Locate the cell with the specified text and output its [x, y] center coordinate. 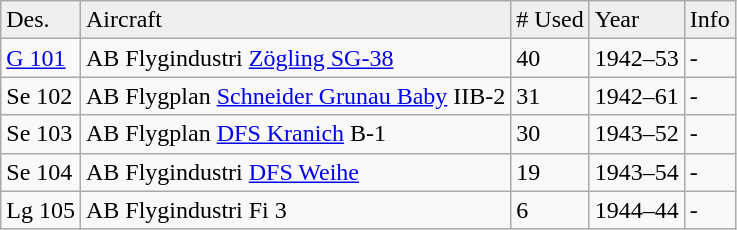
Se 103 [41, 134]
AB Flygplan Schneider Grunau Baby IIB-2 [295, 96]
AB Flygindustri Fi 3 [295, 210]
Lg 105 [41, 210]
31 [550, 96]
30 [550, 134]
6 [550, 210]
1942–61 [636, 96]
1943–52 [636, 134]
Aircraft [295, 20]
Se 102 [41, 96]
AB Flygindustri DFS Weihe [295, 172]
Year [636, 20]
1944–44 [636, 210]
# Used [550, 20]
AB Flygindustri Zögling SG-38 [295, 58]
Des. [41, 20]
AB Flygplan DFS Kranich B-1 [295, 134]
40 [550, 58]
1943–54 [636, 172]
19 [550, 172]
Info [710, 20]
G 101 [41, 58]
Se 104 [41, 172]
1942–53 [636, 58]
